Detect which cell encompasses the target text, then output its [X, Y] center coordinate. 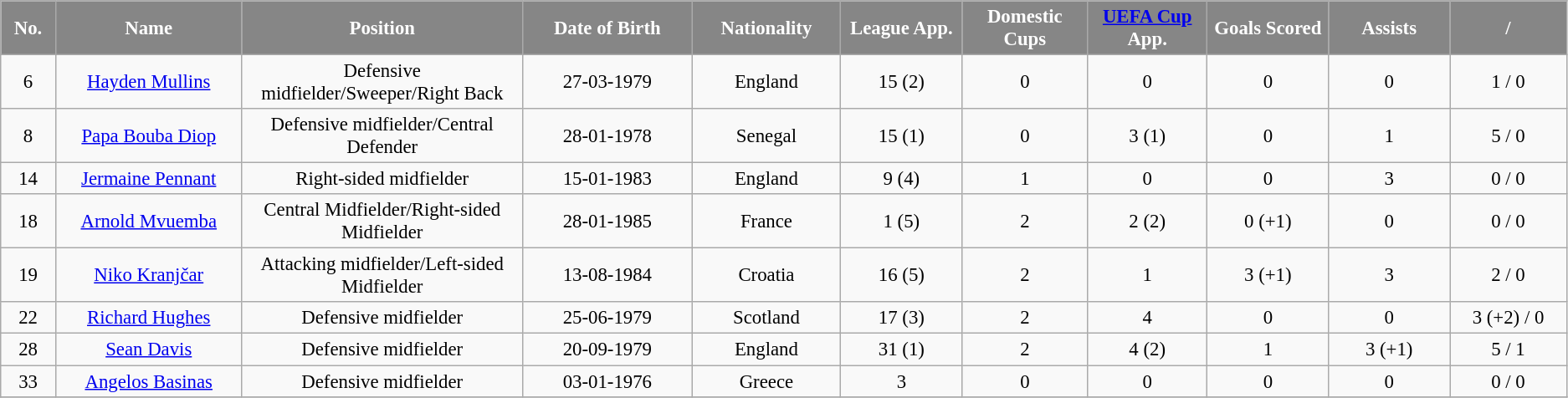
4 (2) [1146, 350]
Arnold Mvuemba [149, 221]
3 (+2) / 0 [1509, 319]
Angelos Basinas [149, 381]
2 (2) [1146, 221]
Domestic Cups [1024, 28]
5 / 1 [1509, 350]
2 / 0 [1509, 276]
No. [28, 28]
Nationality [766, 28]
15 (1) [902, 135]
16 (5) [902, 276]
25-06-1979 [607, 319]
15-01-1983 [607, 179]
15 (2) [902, 82]
28-01-1978 [607, 135]
/ [1509, 28]
3 (1) [1146, 135]
Hayden Mullins [149, 82]
0 (+1) [1268, 221]
18 [28, 221]
22 [28, 319]
03-01-1976 [607, 381]
4 [1146, 319]
Defensive midfielder/Sweeper/Right Back [382, 82]
Date of Birth [607, 28]
Jermaine Pennant [149, 179]
Assists [1389, 28]
1 / 0 [1509, 82]
Papa Bouba Diop [149, 135]
5 / 0 [1509, 135]
Name [149, 28]
Senegal [766, 135]
France [766, 221]
8 [28, 135]
Scotland [766, 319]
13-08-1984 [607, 276]
Sean Davis [149, 350]
33 [28, 381]
Greece [766, 381]
Goals Scored [1268, 28]
31 (1) [902, 350]
1 (5) [902, 221]
UEFA Cup App. [1146, 28]
9 (4) [902, 179]
Attacking midfielder/Left-sided Midfielder [382, 276]
Position [382, 28]
27-03-1979 [607, 82]
28-01-1985 [607, 221]
6 [28, 82]
Niko Kranjčar [149, 276]
14 [28, 179]
Central Midfielder/Right-sided Midfielder [382, 221]
League App. [902, 28]
19 [28, 276]
20-09-1979 [607, 350]
Defensive midfielder/Central Defender [382, 135]
28 [28, 350]
Croatia [766, 276]
Right-sided midfielder [382, 179]
17 (3) [902, 319]
Richard Hughes [149, 319]
